Extract the (X, Y) coordinate from the center of the cell holding the provided text.  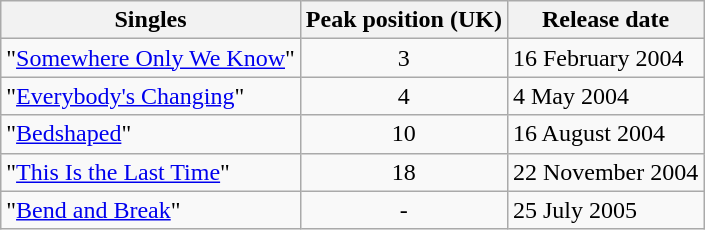
Peak position (UK) (404, 20)
3 (404, 58)
16 August 2004 (605, 134)
4 (404, 96)
Singles (151, 20)
16 February 2004 (605, 58)
Release date (605, 20)
"Everybody's Changing" (151, 96)
4 May 2004 (605, 96)
18 (404, 172)
"This Is the Last Time" (151, 172)
- (404, 210)
22 November 2004 (605, 172)
25 July 2005 (605, 210)
"Bend and Break" (151, 210)
"Somewhere Only We Know" (151, 58)
"Bedshaped" (151, 134)
10 (404, 134)
